From the cell containing the given text, extract its center point as [X, Y] coordinate. 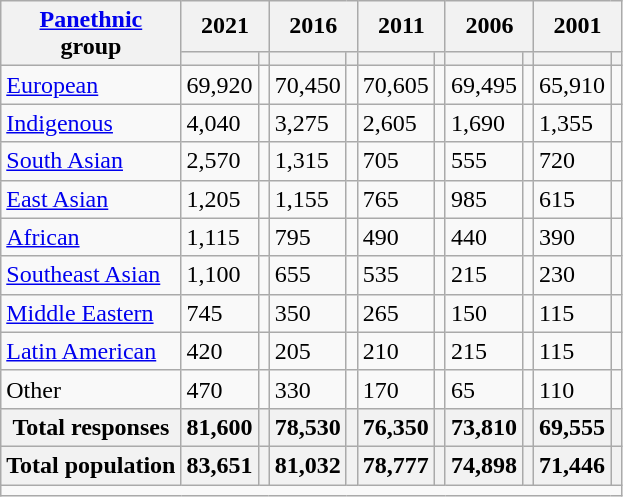
European [91, 85]
65,910 [572, 85]
1,115 [220, 237]
83,651 [220, 465]
470 [220, 389]
1,155 [308, 199]
795 [308, 237]
745 [220, 313]
73,810 [484, 427]
265 [396, 313]
74,898 [484, 465]
South Asian [91, 161]
420 [220, 351]
Total responses [91, 427]
170 [396, 389]
Panethnicgroup [91, 34]
555 [484, 161]
765 [396, 199]
1,100 [220, 275]
70,605 [396, 85]
76,350 [396, 427]
535 [396, 275]
350 [308, 313]
655 [308, 275]
East Asian [91, 199]
2001 [578, 26]
4,040 [220, 123]
985 [484, 199]
150 [484, 313]
69,495 [484, 85]
Southeast Asian [91, 275]
Latin American [91, 351]
230 [572, 275]
81,032 [308, 465]
70,450 [308, 85]
Other [91, 389]
615 [572, 199]
440 [484, 237]
2011 [401, 26]
210 [396, 351]
African [91, 237]
3,275 [308, 123]
1,355 [572, 123]
2021 [225, 26]
65 [484, 389]
390 [572, 237]
1,315 [308, 161]
Indigenous [91, 123]
69,920 [220, 85]
2006 [489, 26]
81,600 [220, 427]
78,777 [396, 465]
78,530 [308, 427]
71,446 [572, 465]
720 [572, 161]
2016 [313, 26]
205 [308, 351]
1,690 [484, 123]
330 [308, 389]
69,555 [572, 427]
Middle Eastern [91, 313]
2,605 [396, 123]
490 [396, 237]
Total population [91, 465]
1,205 [220, 199]
110 [572, 389]
705 [396, 161]
2,570 [220, 161]
